Capture the cell that displays the provided text and extract its (x, y) central coordinate. 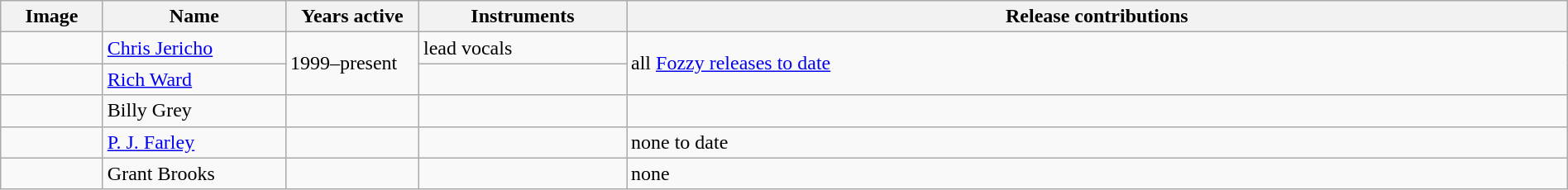
lead vocals (523, 48)
P. J. Farley (194, 142)
Name (194, 17)
Years active (352, 17)
Image (52, 17)
none to date (1097, 142)
all Fozzy releases to date (1097, 64)
Chris Jericho (194, 48)
Instruments (523, 17)
none (1097, 173)
Rich Ward (194, 79)
Grant Brooks (194, 173)
Release contributions (1097, 17)
Billy Grey (194, 111)
1999–present (352, 64)
